Provide the [x, y] coordinate of the cell's center where the given text is located.  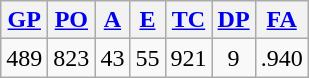
DP [234, 20]
489 [24, 58]
A [112, 20]
823 [72, 58]
GP [24, 20]
PO [72, 20]
.940 [282, 58]
E [148, 20]
43 [112, 58]
55 [148, 58]
9 [234, 58]
TC [188, 20]
921 [188, 58]
FA [282, 20]
